Output the [X, Y] coordinate of the center of the cell containing the given text.  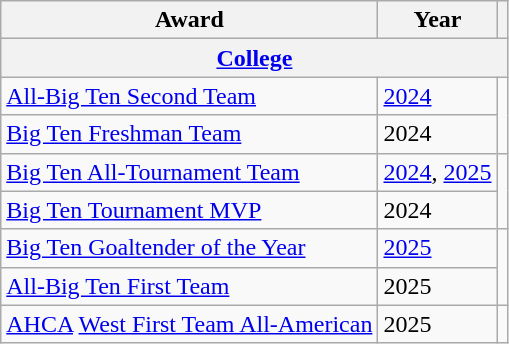
All-Big Ten First Team [190, 286]
All-Big Ten Second Team [190, 96]
AHCA West First Team All-American [190, 324]
College [254, 58]
Big Ten All-Tournament Team [190, 172]
2024, 2025 [438, 172]
Big Ten Goaltender of the Year [190, 248]
Big Ten Tournament MVP [190, 210]
Year [438, 20]
Award [190, 20]
Big Ten Freshman Team [190, 134]
